Determine the [X, Y] coordinate at the center of the cell enclosing the given text.  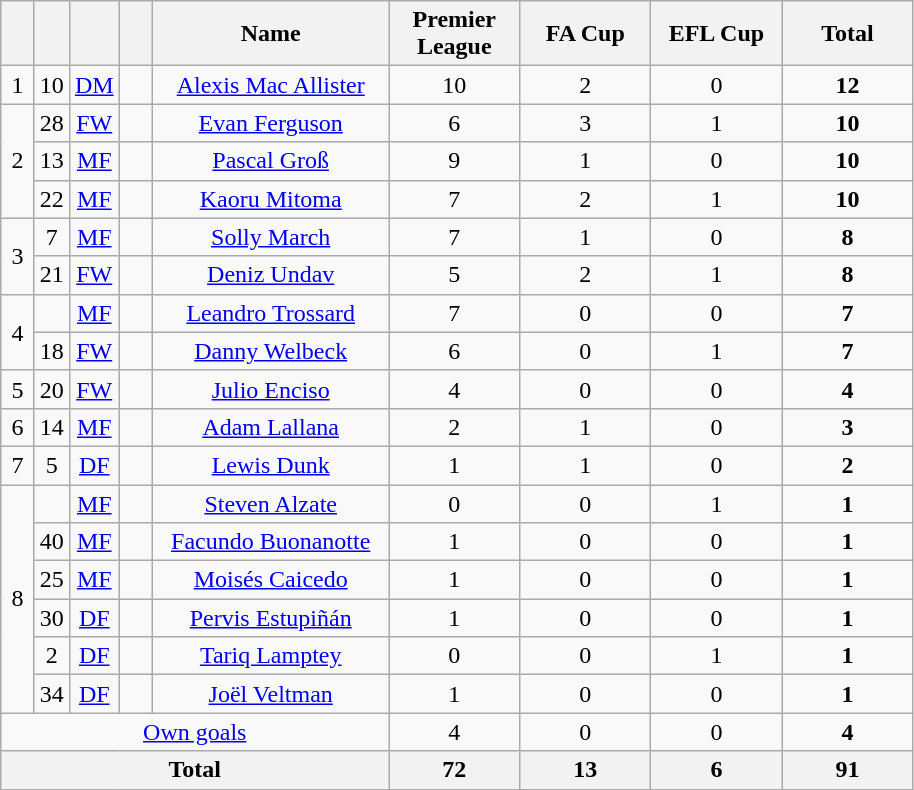
25 [52, 580]
Adam Lallana [271, 427]
Evan Ferguson [271, 123]
Pascal Groß [271, 161]
72 [454, 770]
91 [848, 770]
Deniz Undav [271, 275]
20 [52, 389]
Joël Veltman [271, 694]
DM [94, 85]
22 [52, 199]
Pervis Estupiñán [271, 618]
Facundo Buonanotte [271, 542]
18 [52, 351]
Moisés Caicedo [271, 580]
9 [454, 161]
12 [848, 85]
Alexis Mac Allister [271, 85]
34 [52, 694]
Own goals [195, 732]
14 [52, 427]
Lewis Dunk [271, 465]
Julio Enciso [271, 389]
Kaoru Mitoma [271, 199]
Steven Alzate [271, 503]
EFL Cup [716, 34]
Premier League [454, 34]
Solly March [271, 237]
40 [52, 542]
28 [52, 123]
Tariq Lamptey [271, 656]
30 [52, 618]
Danny Welbeck [271, 351]
Leandro Trossard [271, 313]
21 [52, 275]
FA Cup [586, 34]
Name [271, 34]
